Locate the cell with the specified text and output its [x, y] center coordinate. 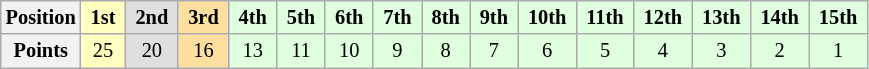
Position [41, 17]
10th [547, 17]
11th [604, 17]
11 [301, 51]
4th [253, 17]
25 [104, 51]
5th [301, 17]
2 [779, 51]
16 [203, 51]
20 [152, 51]
Points [41, 51]
8th [446, 17]
8 [446, 51]
7 [494, 51]
3 [721, 51]
10 [349, 51]
9th [494, 17]
1st [104, 17]
1 [838, 51]
14th [779, 17]
2nd [152, 17]
3rd [203, 17]
7th [397, 17]
5 [604, 51]
9 [397, 51]
13 [253, 51]
6th [349, 17]
4 [663, 51]
12th [663, 17]
6 [547, 51]
15th [838, 17]
13th [721, 17]
